Capture the cell that displays the provided text and extract its (x, y) central coordinate. 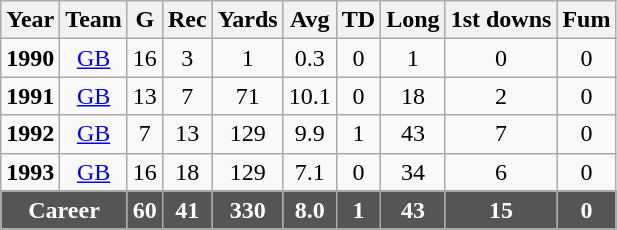
1st downs (501, 20)
Avg (310, 20)
330 (248, 210)
TD (358, 20)
Team (94, 20)
Long (413, 20)
10.1 (310, 96)
9.9 (310, 134)
G (144, 20)
2 (501, 96)
15 (501, 210)
8.0 (310, 210)
6 (501, 172)
1992 (30, 134)
1991 (30, 96)
3 (187, 58)
41 (187, 210)
Yards (248, 20)
1990 (30, 58)
60 (144, 210)
Rec (187, 20)
0.3 (310, 58)
7.1 (310, 172)
Career (64, 210)
34 (413, 172)
71 (248, 96)
Year (30, 20)
Fum (586, 20)
1993 (30, 172)
